From the cell containing the given text, extract its center point as (x, y) coordinate. 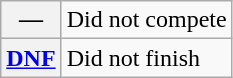
DNF (31, 58)
Did not finish (146, 58)
Did not compete (146, 20)
— (31, 20)
